Search for the cell housing the specified text and yield its [x, y] center coordinate. 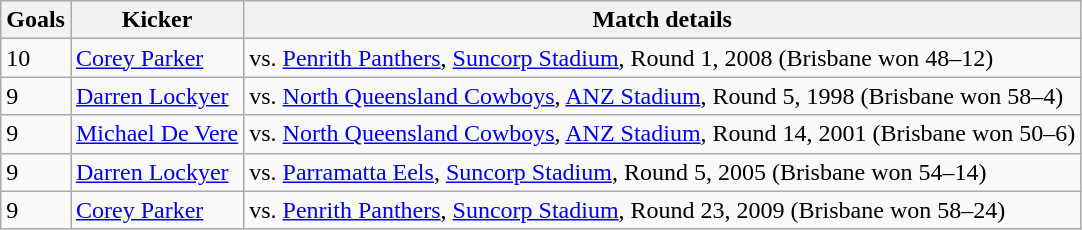
vs. Parramatta Eels, Suncorp Stadium, Round 5, 2005 (Brisbane won 54–14) [662, 172]
vs. Penrith Panthers, Suncorp Stadium, Round 1, 2008 (Brisbane won 48–12) [662, 58]
10 [36, 58]
Match details [662, 20]
vs. North Queensland Cowboys, ANZ Stadium, Round 5, 1998 (Brisbane won 58–4) [662, 96]
Kicker [156, 20]
Michael De Vere [156, 134]
vs. Penrith Panthers, Suncorp Stadium, Round 23, 2009 (Brisbane won 58–24) [662, 210]
Goals [36, 20]
vs. North Queensland Cowboys, ANZ Stadium, Round 14, 2001 (Brisbane won 50–6) [662, 134]
